Capture the cell that displays the provided text and extract its [x, y] central coordinate. 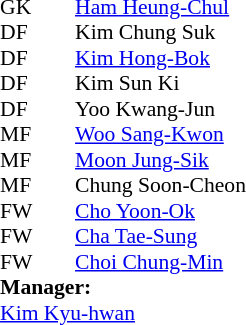
Cho Yoon-Ok [160, 211]
Manager: [123, 287]
Kim Sun Ki [160, 83]
Cha Tae-Sung [160, 237]
Moon Jung-Sik [160, 160]
Choi Chung-Min [160, 262]
Woo Sang-Kwon [160, 135]
Kim Chung Suk [160, 33]
Kim Hong-Bok [160, 58]
Chung Soon-Cheon [160, 185]
Yoo Kwang-Jun [160, 109]
